Output the [X, Y] coordinate of the center of the cell containing the given text.  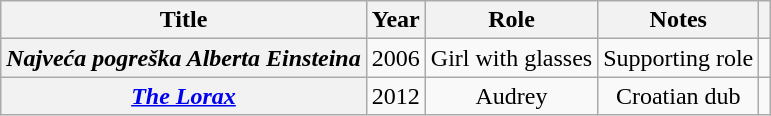
2006 [396, 58]
The Lorax [184, 96]
Supporting role [678, 58]
Najveća pogreška Alberta Einsteina [184, 58]
Year [396, 20]
Croatian dub [678, 96]
Girl with glasses [511, 58]
Title [184, 20]
Audrey [511, 96]
Role [511, 20]
Notes [678, 20]
2012 [396, 96]
